Return [X, Y] of the center of cell containing provided text 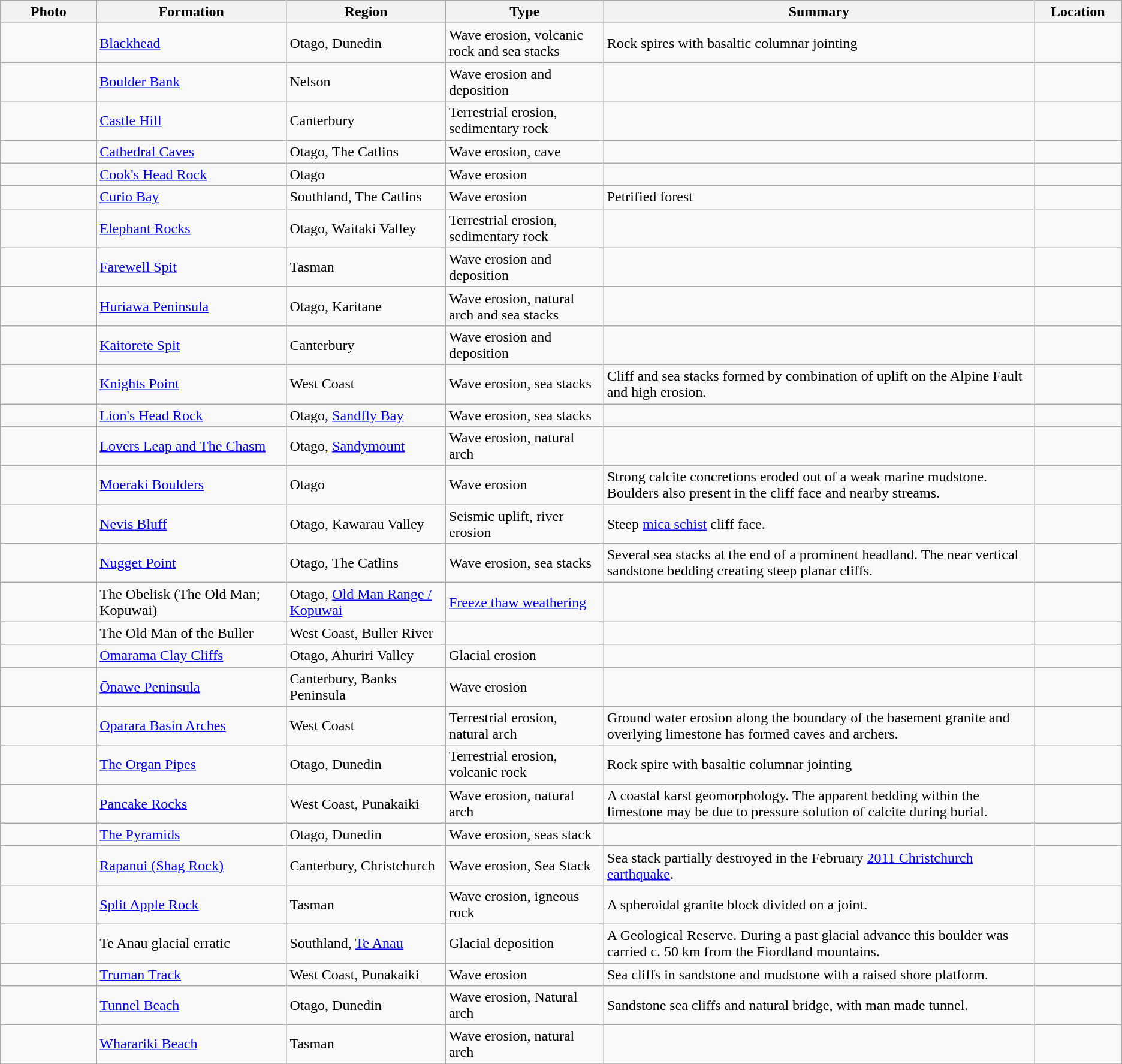
Location [1078, 12]
Sea cliffs in sandstone and mudstone with a raised shore platform. [819, 974]
A coastal karst geomorphology. The apparent bedding within the limestone may be due to pressure solution of calcite during burial. [819, 803]
Ground water erosion along the boundary of the basement granite and overlying limestone has formed caves and archers. [819, 725]
A spheroidal granite block divided on a joint. [819, 904]
Wave erosion, volcanic rock and sea stacks [524, 43]
Otago, Sandymount [366, 446]
Freeze thaw weathering [524, 602]
Type [524, 12]
Kaitorete Spit [192, 345]
Huriawa Peninsula [192, 306]
Castle Hill [192, 121]
Split Apple Rock [192, 904]
Terrestrial erosion, volcanic rock [524, 765]
Omarama Clay Cliffs [192, 656]
Wave erosion, natural arch and sea stacks [524, 306]
Terrestrial erosion, natural arch [524, 725]
Steep mica schist cliff face. [819, 524]
Otago, Karitane [366, 306]
Wave erosion, Sea Stack [524, 866]
Otago, Old Man Range / Kopuwai [366, 602]
Photo [49, 12]
Region [366, 12]
Nevis Bluff [192, 524]
Formation [192, 12]
West Coast, Buller River [366, 633]
Canterbury, Christchurch [366, 866]
Glacial erosion [524, 656]
Pancake Rocks [192, 803]
Otago, Kawarau Valley [366, 524]
The Pyramids [192, 834]
Glacial deposition [524, 944]
Te Anau glacial erratic [192, 944]
Several sea stacks at the end of a prominent headland. The near vertical sandstone bedding creating steep planar cliffs. [819, 563]
Wharariki Beach [192, 1044]
Otago, Sandfly Bay [366, 415]
The Old Man of the Buller [192, 633]
Nugget Point [192, 563]
Knights Point [192, 384]
Cathedral Caves [192, 152]
Tunnel Beach [192, 1006]
Rock spires with basaltic columnar jointing [819, 43]
Moeraki Boulders [192, 486]
Rapanui (Shag Rock) [192, 866]
Ōnawe Peninsula [192, 687]
Seismic uplift, river erosion [524, 524]
Lion's Head Rock [192, 415]
Boulder Bank [192, 82]
Wave erosion, Natural arch [524, 1006]
Wave erosion, igneous rock [524, 904]
Rock spire with basaltic columnar jointing [819, 765]
Blackhead [192, 43]
Sandstone sea cliffs and natural bridge, with man made tunnel. [819, 1006]
Canterbury, Banks Peninsula [366, 687]
Oparara Basin Arches [192, 725]
Lovers Leap and The Chasm [192, 446]
Wave erosion, cave [524, 152]
Cliff and sea stacks formed by combination of uplift on the Alpine Fault and high erosion. [819, 384]
Summary [819, 12]
Farewell Spit [192, 267]
Southland, The Catlins [366, 197]
Elephant Rocks [192, 228]
Otago, Ahuriri Valley [366, 656]
A Geological Reserve. During a past glacial advance this boulder was carried c. 50 km from the Fiordland mountains. [819, 944]
Nelson [366, 82]
Wave erosion, seas stack [524, 834]
Strong calcite concretions eroded out of a weak marine mudstone. Boulders also present in the cliff face and nearby streams. [819, 486]
The Obelisk (The Old Man; Kopuwai) [192, 602]
Otago, Waitaki Valley [366, 228]
Southland, Te Anau [366, 944]
Truman Track [192, 974]
Curio Bay [192, 197]
Sea stack partially destroyed in the February 2011 Christchurch earthquake. [819, 866]
The Organ Pipes [192, 765]
Cook's Head Rock [192, 174]
Petrified forest [819, 197]
